Pinpoint the cell where the given text exists, returning its [X, Y] midpoint coordinate. 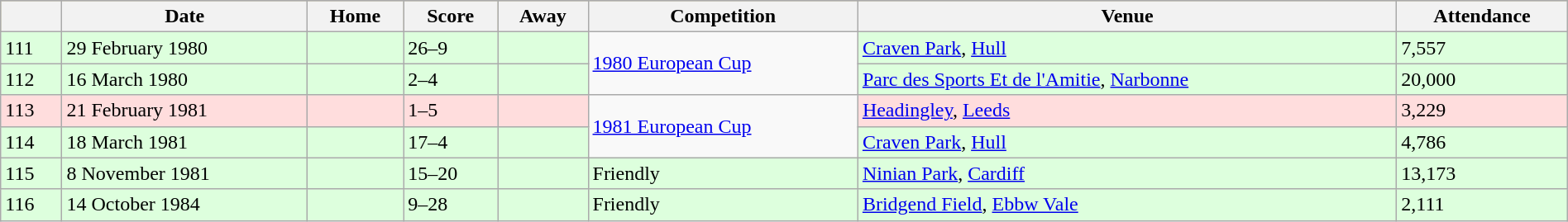
114 [31, 142]
2–4 [451, 79]
Competition [723, 17]
1981 European Cup [723, 126]
20,000 [1482, 79]
26–9 [451, 48]
29 February 1980 [184, 48]
Ninian Park, Cardiff [1126, 173]
9–28 [451, 205]
21 February 1981 [184, 111]
Attendance [1482, 17]
3,229 [1482, 111]
7,557 [1482, 48]
Parc des Sports Et de l'Amitie, Narbonne [1126, 79]
4,786 [1482, 142]
Date [184, 17]
111 [31, 48]
Headingley, Leeds [1126, 111]
Venue [1126, 17]
113 [31, 111]
116 [31, 205]
17–4 [451, 142]
2,111 [1482, 205]
8 November 1981 [184, 173]
18 March 1981 [184, 142]
112 [31, 79]
Score [451, 17]
Bridgend Field, Ebbw Vale [1126, 205]
13,173 [1482, 173]
14 October 1984 [184, 205]
Away [543, 17]
Home [355, 17]
115 [31, 173]
15–20 [451, 173]
1980 European Cup [723, 64]
16 March 1980 [184, 79]
1–5 [451, 111]
